Extract the [x, y] coordinate from the center of the cell holding the provided text.  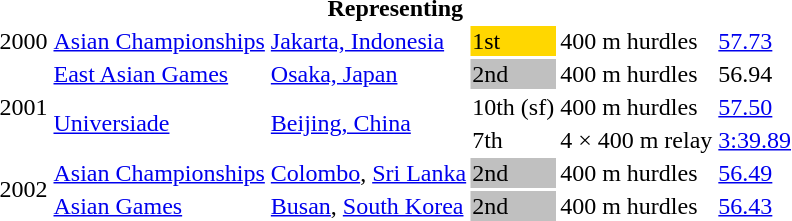
Colombo, Sri Lanka [368, 173]
Osaka, Japan [368, 74]
Beijing, China [368, 124]
4 × 400 m relay [636, 140]
East Asian Games [159, 74]
Jakarta, Indonesia [368, 41]
Asian Games [159, 206]
10th (sf) [514, 107]
7th [514, 140]
1st [514, 41]
Busan, South Korea [368, 206]
Universiade [159, 124]
